Find where the given text appears and provide that cell's center as (x, y) coordinate. 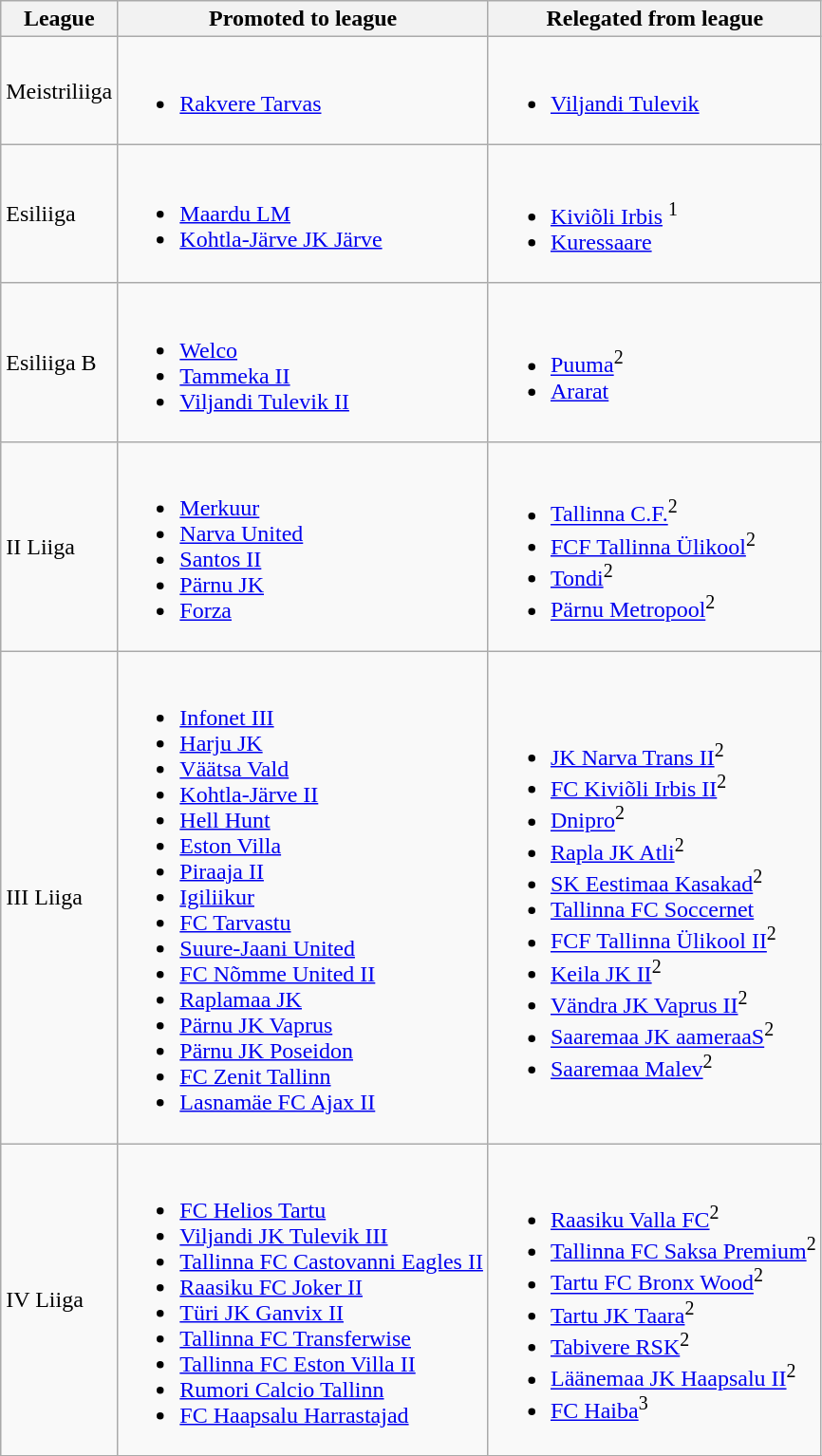
Tallinna C.F.2FCF Tallinna Ülikool2Tondi2Pärnu Metropool2 (655, 547)
Meistriliiga (59, 91)
Puuma2Ararat (655, 363)
Viljandi Tulevik (655, 91)
Promoted to league (304, 19)
Rakvere Tarvas (304, 91)
Maardu LMKohtla-Järve JK Järve (304, 215)
III Liiga (59, 898)
IV Liiga (59, 1300)
Kiviõli Irbis 1Kuressaare (655, 215)
League (59, 19)
Esiliiga (59, 215)
Raasiku Valla FC2Tallinna FC Saksa Premium2Tartu FC Bronx Wood2Tartu JK Taara2Tabivere RSK2Läänemaa JK Haapsalu II2FC Haiba3 (655, 1300)
MerkuurNarva UnitedSantos IIPärnu JKForza (304, 547)
Relegated from league (655, 19)
WelcoTammeka IIViljandi Tulevik II (304, 363)
Esiliiga B (59, 363)
II Liiga (59, 547)
